Locate the cell with the specified text and output its (x, y) center coordinate. 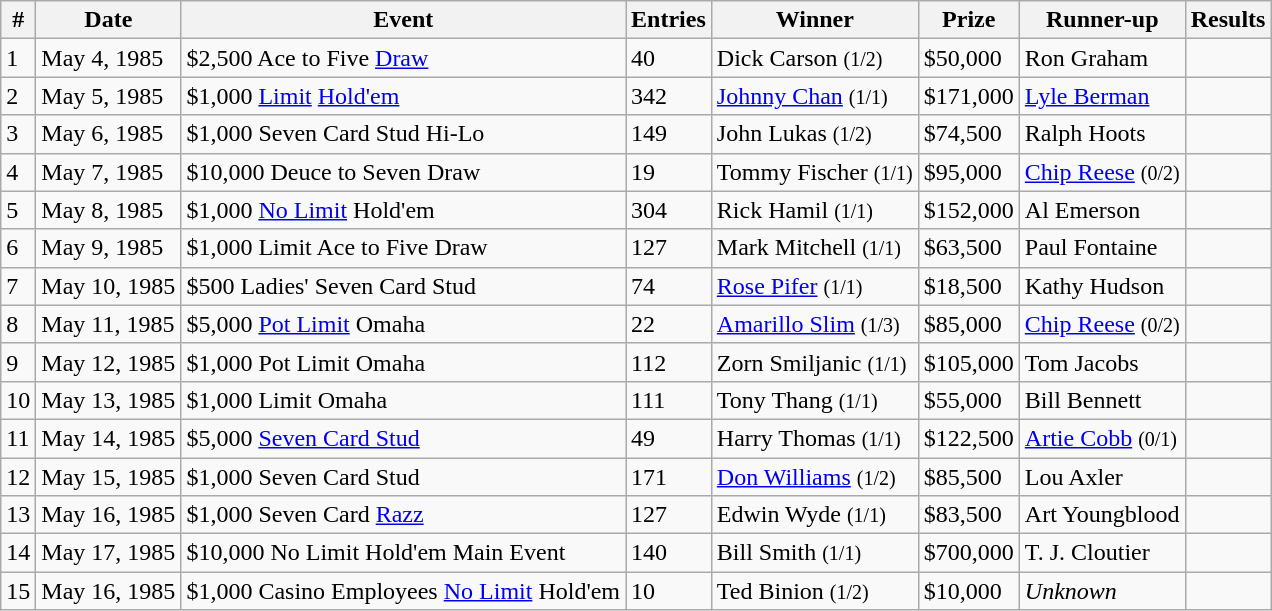
Lou Axler (1102, 477)
T. J. Cloutier (1102, 553)
40 (669, 58)
149 (669, 134)
$2,500 Ace to Five Draw (404, 58)
May 17, 1985 (108, 553)
$10,000 Deuce to Seven Draw (404, 172)
John Lukas (1/2) (814, 134)
$55,000 (968, 400)
May 15, 1985 (108, 477)
$1,000 Seven Card Stud Hi-Lo (404, 134)
112 (669, 362)
$152,000 (968, 210)
Don Williams (1/2) (814, 477)
Tony Thang (1/1) (814, 400)
Ron Graham (1102, 58)
22 (669, 324)
$1,000 Seven Card Stud (404, 477)
6 (18, 248)
Kathy Hudson (1102, 286)
Tom Jacobs (1102, 362)
12 (18, 477)
Paul Fontaine (1102, 248)
342 (669, 96)
Ted Binion (1/2) (814, 591)
13 (18, 515)
$74,500 (968, 134)
Bill Bennett (1102, 400)
Unknown (1102, 591)
Entries (669, 20)
$83,500 (968, 515)
Edwin Wyde (1/1) (814, 515)
Art Youngblood (1102, 515)
Bill Smith (1/1) (814, 553)
Amarillo Slim (1/3) (814, 324)
11 (18, 438)
May 8, 1985 (108, 210)
$1,000 No Limit Hold'em (404, 210)
$700,000 (968, 553)
140 (669, 553)
Prize (968, 20)
Lyle Berman (1102, 96)
5 (18, 210)
$1,000 Pot Limit Omaha (404, 362)
49 (669, 438)
$63,500 (968, 248)
May 6, 1985 (108, 134)
$1,000 Limit Hold'em (404, 96)
7 (18, 286)
Event (404, 20)
May 4, 1985 (108, 58)
Mark Mitchell (1/1) (814, 248)
Results (1228, 20)
Rick Hamil (1/1) (814, 210)
May 10, 1985 (108, 286)
$95,000 (968, 172)
Al Emerson (1102, 210)
Johnny Chan (1/1) (814, 96)
May 7, 1985 (108, 172)
$1,000 Casino Employees No Limit Hold'em (404, 591)
$10,000 No Limit Hold'em Main Event (404, 553)
Date (108, 20)
Harry Thomas (1/1) (814, 438)
$1,000 Seven Card Razz (404, 515)
$1,000 Limit Ace to Five Draw (404, 248)
$85,000 (968, 324)
9 (18, 362)
$171,000 (968, 96)
Winner (814, 20)
May 12, 1985 (108, 362)
304 (669, 210)
Runner-up (1102, 20)
$122,500 (968, 438)
1 (18, 58)
May 14, 1985 (108, 438)
$105,000 (968, 362)
May 5, 1985 (108, 96)
14 (18, 553)
171 (669, 477)
Ralph Hoots (1102, 134)
$1,000 Limit Omaha (404, 400)
$10,000 (968, 591)
2 (18, 96)
$5,000 Pot Limit Omaha (404, 324)
3 (18, 134)
Tommy Fischer (1/1) (814, 172)
May 11, 1985 (108, 324)
Zorn Smiljanic (1/1) (814, 362)
15 (18, 591)
May 9, 1985 (108, 248)
May 13, 1985 (108, 400)
19 (669, 172)
$18,500 (968, 286)
8 (18, 324)
Rose Pifer (1/1) (814, 286)
74 (669, 286)
Dick Carson (1/2) (814, 58)
111 (669, 400)
$85,500 (968, 477)
$500 Ladies' Seven Card Stud (404, 286)
Artie Cobb (0/1) (1102, 438)
$50,000 (968, 58)
4 (18, 172)
$5,000 Seven Card Stud (404, 438)
# (18, 20)
